Output the [x, y] coordinate of the center of the cell containing the given text.  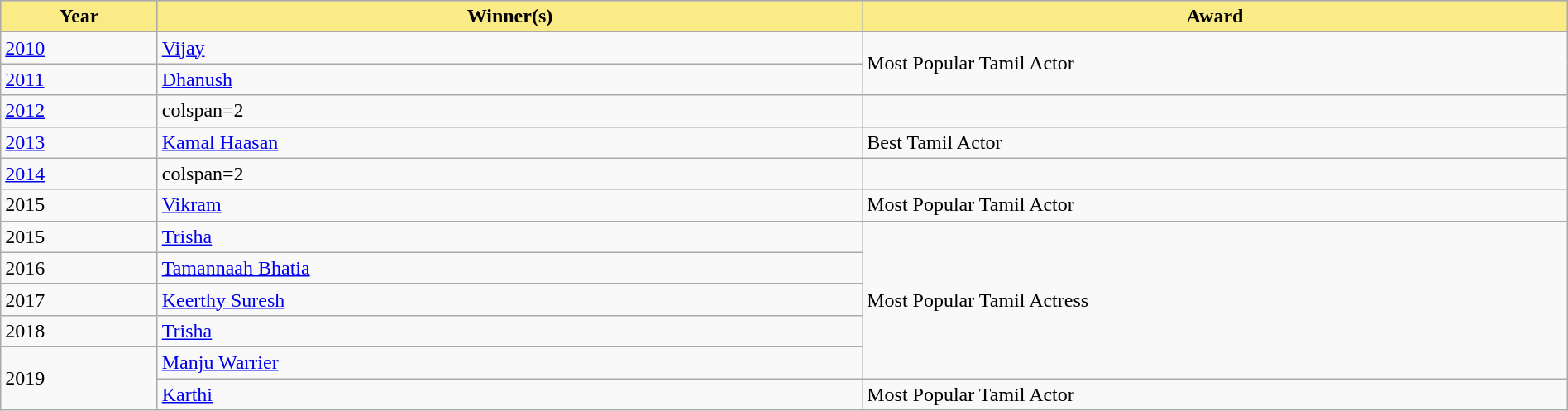
Year [79, 17]
2019 [79, 378]
Most Popular Tamil Actress [1216, 299]
Award [1216, 17]
2017 [79, 299]
2010 [79, 48]
Vikram [509, 205]
Winner(s) [509, 17]
2013 [79, 142]
2012 [79, 111]
Best Tamil Actor [1216, 142]
Keerthy Suresh [509, 299]
Manju Warrier [509, 362]
2011 [79, 79]
Vijay [509, 48]
Karthi [509, 394]
2014 [79, 174]
Dhanush [509, 79]
Tamannaah Bhatia [509, 268]
Kamal Haasan [509, 142]
2018 [79, 331]
2016 [79, 268]
